Determine the [x, y] coordinate at the center of the cell enclosing the given text.  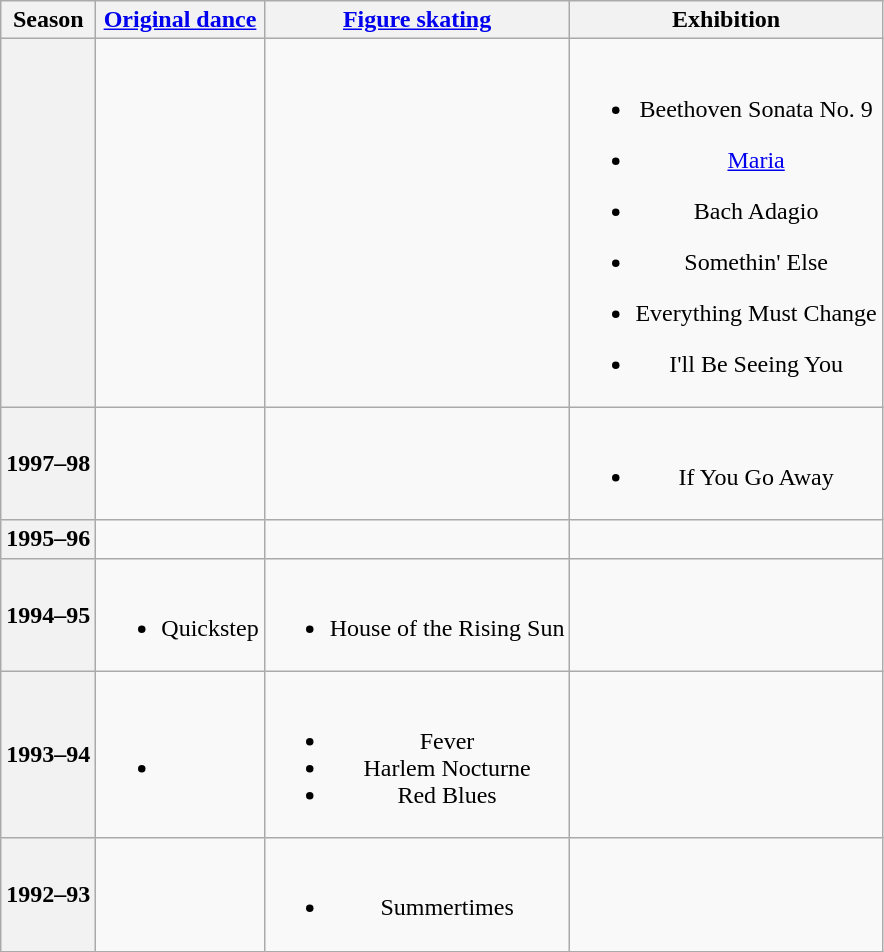
Summertimes [417, 894]
1992–93 [48, 894]
Exhibition [726, 20]
1997–98 [48, 464]
House of the Rising Sun [417, 614]
Season [48, 20]
Original dance [180, 20]
Quickstep [180, 614]
1994–95 [48, 614]
Figure skating [417, 20]
1993–94 [48, 754]
Beethoven Sonata No. 9MariaBach AdagioSomethin' Else Everything Must Change I'll Be Seeing You [726, 223]
If You Go Away [726, 464]
1995–96 [48, 539]
FeverHarlem NocturneRed Blues [417, 754]
